Extract the (X, Y) coordinate from the center of the cell holding the provided text.  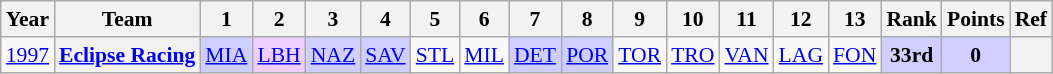
0 (976, 55)
13 (854, 19)
2 (278, 19)
Points (976, 19)
Eclipse Racing (127, 55)
LBH (278, 55)
Year (28, 19)
7 (535, 19)
3 (333, 19)
DET (535, 55)
TOR (640, 55)
Team (127, 19)
5 (436, 19)
Ref (1031, 19)
NAZ (333, 55)
LAG (801, 55)
MIA (226, 55)
8 (587, 19)
FON (854, 55)
1 (226, 19)
9 (640, 19)
33rd (912, 55)
TRO (692, 55)
SAV (386, 55)
1997 (28, 55)
STL (436, 55)
12 (801, 19)
MIL (484, 55)
4 (386, 19)
6 (484, 19)
11 (746, 19)
POR (587, 55)
10 (692, 19)
Rank (912, 19)
VAN (746, 55)
